Detect which cell encompasses the target text, then output its [X, Y] center coordinate. 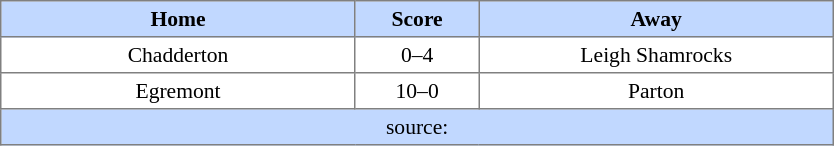
0–4 [417, 55]
source: [418, 127]
Away [656, 19]
Leigh Shamrocks [656, 55]
Score [417, 19]
Chadderton [178, 55]
Home [178, 19]
Egremont [178, 91]
Parton [656, 91]
10–0 [417, 91]
